Find where the given text appears and provide that cell's center as (X, Y) coordinate. 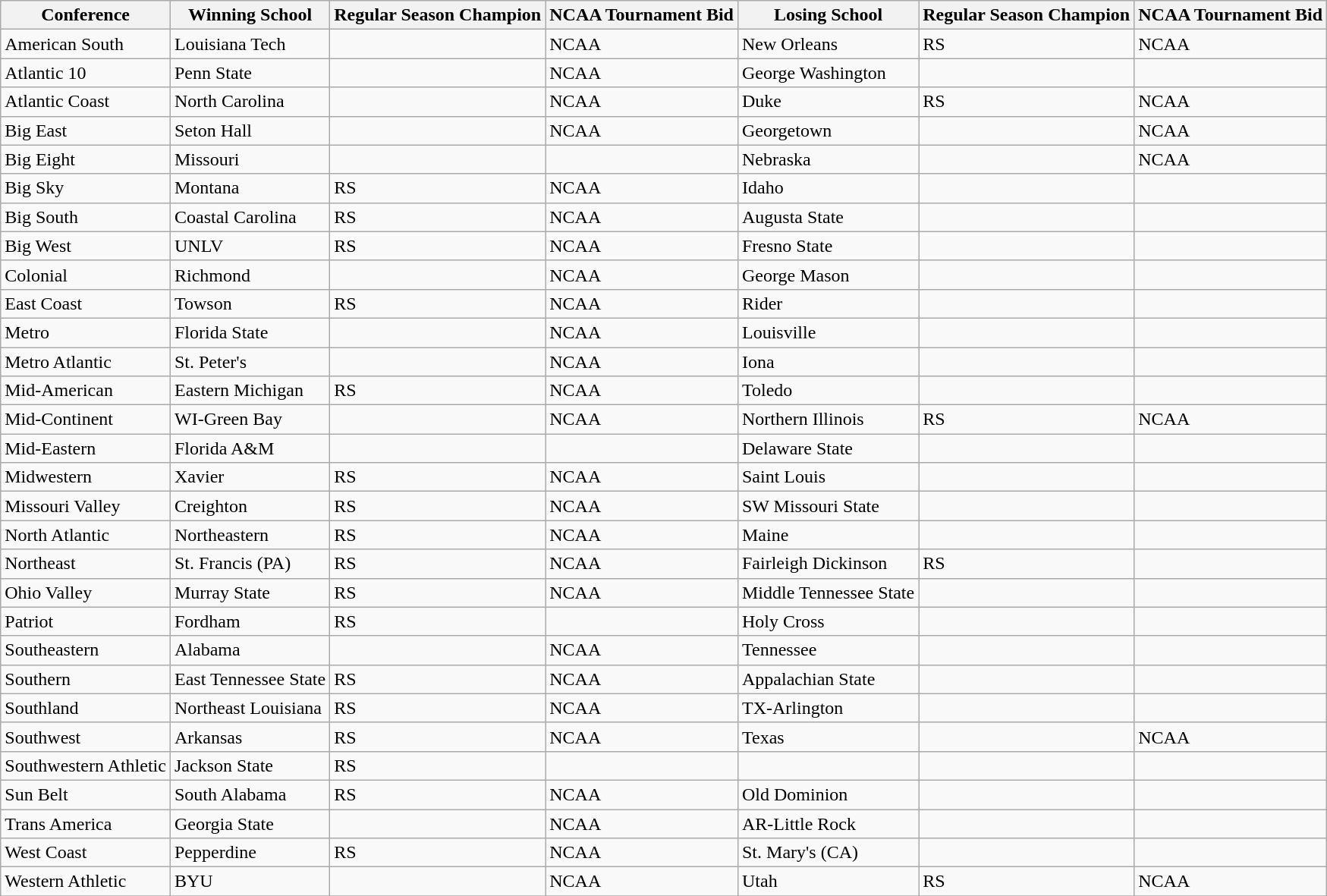
Northeast (86, 564)
AR-Little Rock (828, 823)
Ohio Valley (86, 593)
Mid-American (86, 391)
Big East (86, 130)
Xavier (250, 477)
East Tennessee State (250, 679)
Southern (86, 679)
Fairleigh Dickinson (828, 564)
WI-Green Bay (250, 420)
Jackson State (250, 766)
Florida A&M (250, 448)
Southwest (86, 737)
New Orleans (828, 44)
Saint Louis (828, 477)
Towson (250, 303)
Louisville (828, 332)
Seton Hall (250, 130)
Pepperdine (250, 853)
Iona (828, 362)
Utah (828, 882)
St. Mary's (CA) (828, 853)
Northeast Louisiana (250, 708)
Big West (86, 246)
St. Francis (PA) (250, 564)
Losing School (828, 15)
Big Sky (86, 188)
George Washington (828, 73)
Alabama (250, 650)
Nebraska (828, 159)
Trans America (86, 823)
Maine (828, 535)
Creighton (250, 506)
Delaware State (828, 448)
Old Dominion (828, 794)
Toledo (828, 391)
Holy Cross (828, 621)
Duke (828, 102)
George Mason (828, 275)
Conference (86, 15)
Tennessee (828, 650)
TX-Arlington (828, 708)
West Coast (86, 853)
Louisiana Tech (250, 44)
American South (86, 44)
Rider (828, 303)
Georgia State (250, 823)
UNLV (250, 246)
South Alabama (250, 794)
Metro (86, 332)
Texas (828, 737)
Arkansas (250, 737)
Coastal Carolina (250, 217)
Big South (86, 217)
Southland (86, 708)
Missouri (250, 159)
Missouri Valley (86, 506)
Colonial (86, 275)
Atlantic Coast (86, 102)
Metro Atlantic (86, 362)
Midwestern (86, 477)
Southeastern (86, 650)
Mid-Continent (86, 420)
St. Peter's (250, 362)
Fordham (250, 621)
SW Missouri State (828, 506)
Middle Tennessee State (828, 593)
Western Athletic (86, 882)
North Atlantic (86, 535)
Appalachian State (828, 679)
East Coast (86, 303)
Patriot (86, 621)
Winning School (250, 15)
Richmond (250, 275)
Montana (250, 188)
Fresno State (828, 246)
Penn State (250, 73)
BYU (250, 882)
North Carolina (250, 102)
Southwestern Athletic (86, 766)
Northern Illinois (828, 420)
Sun Belt (86, 794)
Mid-Eastern (86, 448)
Florida State (250, 332)
Northeastern (250, 535)
Georgetown (828, 130)
Idaho (828, 188)
Atlantic 10 (86, 73)
Big Eight (86, 159)
Augusta State (828, 217)
Eastern Michigan (250, 391)
Murray State (250, 593)
